Return the (X, Y) coordinate for the center point of the cell that contains the specified text.  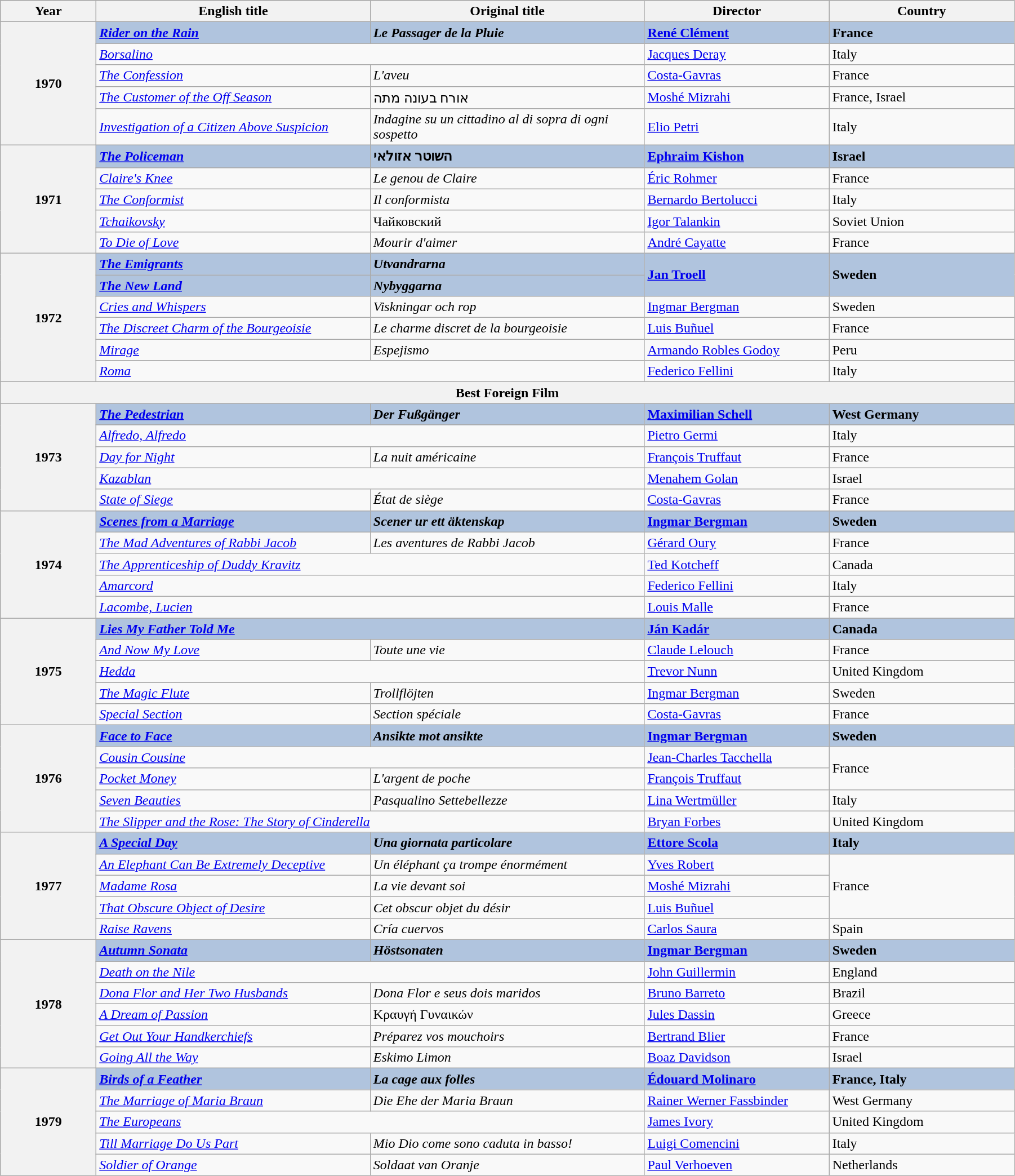
Dona Flor e seus dois maridos (507, 993)
Armando Robles Godoy (737, 350)
Seven Beauties (233, 800)
The Marriage of Maria Braun (233, 1100)
État de siège (507, 500)
L'argent de poche (507, 779)
Dona Flor and Her Two Husbands (233, 993)
Gérard Oury (737, 543)
Peru (921, 350)
The Conformist (233, 199)
Madame Rosa (233, 886)
Mio Dio come sono caduta in basso! (507, 1143)
Hedda (371, 672)
Day for Night (233, 457)
1971 (48, 199)
Чайковский (507, 221)
The Emigrants (233, 264)
Bruno Barreto (737, 993)
Igor Talankin (737, 221)
France, Italy (921, 1079)
Scenes from a Marriage (233, 521)
1977 (48, 886)
Le Passager de la Pluie (507, 33)
1978 (48, 1004)
Ted Kotcheff (737, 564)
André Cayatte (737, 242)
Spain (921, 929)
Bernardo Bertolucci (737, 199)
Utvandrarna (507, 264)
That Obscure Object of Desire (233, 907)
Ephraim Kishon (737, 157)
Pocket Money (233, 779)
Pasqualino Settebellezze (507, 800)
Kazablan (371, 478)
John Guillermin (737, 972)
Höstsonaten (507, 950)
Rainer Werner Fassbinder (737, 1100)
Alfredo, Alfredo (371, 436)
Pietro Germi (737, 436)
The Confession (233, 76)
Claude Lelouch (737, 650)
Una giornata particolare (507, 843)
Ján Kadár (737, 628)
Going All the Way (233, 1058)
The New Land (233, 286)
Special Section (233, 715)
Soldaat van Oranje (507, 1165)
Elio Petri (737, 127)
Netherlands (921, 1165)
Luigi Comencini (737, 1143)
Mirage (233, 350)
1979 (48, 1122)
Cet obscur objet du désir (507, 907)
State of Siege (233, 500)
To Die of Love (233, 242)
René Clément (737, 33)
Scener ur ett äktenskap (507, 521)
Mourir d'aimer (507, 242)
English title (233, 11)
Claire's Knee (233, 178)
1974 (48, 564)
Trevor Nunn (737, 672)
Boaz Davidson (737, 1058)
The Europeans (371, 1122)
The Customer of the Off Season (233, 97)
Roma (371, 371)
Lacombe, Lucien (371, 607)
Cousin Cousine (371, 757)
1973 (48, 457)
France, Israel (921, 97)
Cría cuervos (507, 929)
Bertrand Blier (737, 1036)
Rider on the Rain (233, 33)
Le genou de Claire (507, 178)
Greece (921, 1015)
Le charme discret de la bourgeoisie (507, 329)
La nuit américaine (507, 457)
Éric Rohmer (737, 178)
Brazil (921, 993)
Borsalino (371, 54)
Un éléphant ça trompe énormément (507, 864)
Get Out Your Handkerchiefs (233, 1036)
Maximilian Schell (737, 414)
Toute une vie (507, 650)
Soldier of Orange (233, 1165)
Year (48, 11)
Raise Ravens (233, 929)
Il conformista (507, 199)
Trollflöjten (507, 693)
Viskningar och rop (507, 307)
Paul Verhoeven (737, 1165)
Nybyggarna (507, 286)
Eskimo Limon (507, 1058)
Der Fußgänger (507, 414)
Die Ehe der Maria Braun (507, 1100)
Death on the Nile (371, 972)
Jules Dassin (737, 1015)
Ettore Scola (737, 843)
1975 (48, 671)
The Apprenticeship of Duddy Kravitz (371, 564)
La vie devant soi (507, 886)
Birds of a Feather (233, 1079)
Tchaikovsky (233, 221)
A Dream of Passion (233, 1015)
Investigation of a Citizen Above Suspicion (233, 127)
Original title (507, 11)
1970 (48, 83)
Lina Wertmüller (737, 800)
The Discreet Charm of the Bourgeoisie (233, 329)
Section spéciale (507, 715)
Yves Robert (737, 864)
Amarcord (371, 585)
And Now My Love (233, 650)
Best Foreign Film (507, 393)
An Elephant Can Be Extremely Deceptive (233, 864)
La cage aux folles (507, 1079)
Menahem Golan (737, 478)
Carlos Saura (737, 929)
Louis Malle (737, 607)
Édouard Molinaro (737, 1079)
A Special Day (233, 843)
Bryan Forbes (737, 822)
1972 (48, 317)
The Mad Adventures of Rabbi Jacob (233, 543)
Jacques Deray (737, 54)
השוטר אזולאי (507, 157)
Espejismo (507, 350)
Director (737, 11)
Till Marriage Do Us Part (233, 1143)
Lies My Father Told Me (371, 628)
1976 (48, 779)
Les aventures de Rabbi Jacob (507, 543)
Soviet Union (921, 221)
Cries and Whispers (233, 307)
The Policeman (233, 157)
England (921, 972)
Jean-Charles Tacchella (737, 757)
Country (921, 11)
Jan Troell (737, 274)
James Ivory (737, 1122)
Indagine su un cittadino al di sopra di ogni sospetto (507, 127)
אורח בעונה מתה (507, 97)
Autumn Sonata (233, 950)
The Slipper and the Rose: The Story of Cinderella (371, 822)
Face to Face (233, 736)
The Magic Flute (233, 693)
Κραυγή Γυναικών (507, 1015)
The Pedestrian (233, 414)
Ansikte mot ansikte (507, 736)
L'aveu (507, 76)
Préparez vos mouchoirs (507, 1036)
